From the cell containing the given text, extract its center point as (x, y) coordinate. 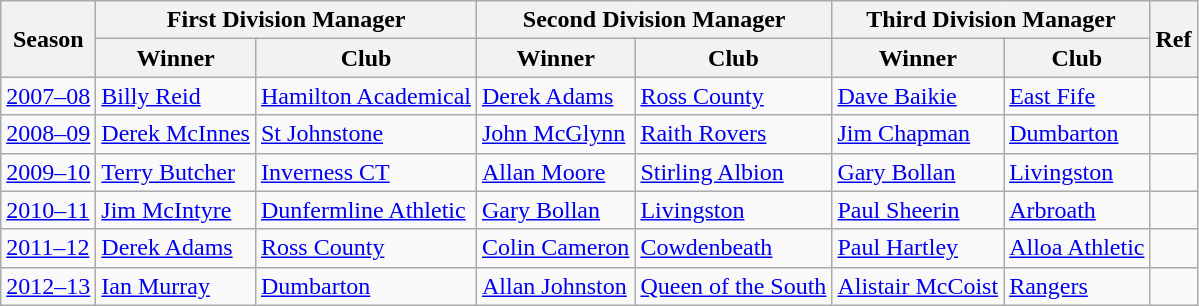
John McGlynn (555, 134)
Hamilton Academical (366, 96)
Season (48, 39)
Paul Sheerin (918, 210)
Alloa Athletic (1077, 248)
Second Division Manager (654, 20)
Rangers (1077, 286)
East Fife (1077, 96)
Billy Reid (176, 96)
2007–08 (48, 96)
2008–09 (48, 134)
Dave Baikie (918, 96)
Paul Hartley (918, 248)
Terry Butcher (176, 172)
Raith Rovers (734, 134)
Dunfermline Athletic (366, 210)
First Division Manager (286, 20)
Allan Johnston (555, 286)
Colin Cameron (555, 248)
Allan Moore (555, 172)
Ref (1174, 39)
Ian Murray (176, 286)
2011–12 (48, 248)
2010–11 (48, 210)
2012–13 (48, 286)
Queen of the South (734, 286)
Jim Chapman (918, 134)
2009–10 (48, 172)
Derek McInnes (176, 134)
Jim McIntyre (176, 210)
Third Division Manager (991, 20)
Inverness CT (366, 172)
St Johnstone (366, 134)
Cowdenbeath (734, 248)
Alistair McCoist (918, 286)
Stirling Albion (734, 172)
Arbroath (1077, 210)
